Output the [x, y] coordinate of the center of the cell containing the given text.  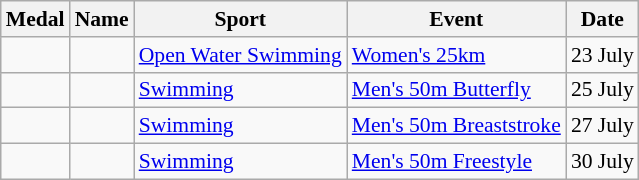
27 July [602, 126]
30 July [602, 162]
25 July [602, 90]
Date [602, 19]
Men's 50m Freestyle [456, 162]
Women's 25km [456, 55]
Men's 50m Butterfly [456, 90]
Event [456, 19]
Medal [36, 19]
Men's 50m Breaststroke [456, 126]
Sport [240, 19]
Name [102, 19]
Open Water Swimming [240, 55]
23 July [602, 55]
